Search for the cell housing the specified text and yield its (X, Y) center coordinate. 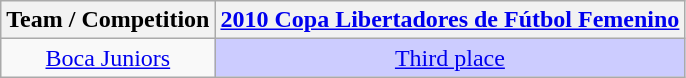
Boca Juniors (108, 58)
Team / Competition (108, 20)
2010 Copa Libertadores de Fútbol Femenino (450, 20)
Third place (450, 58)
